Identify which cell holds the provided text, then report its (x, y) central coordinate. 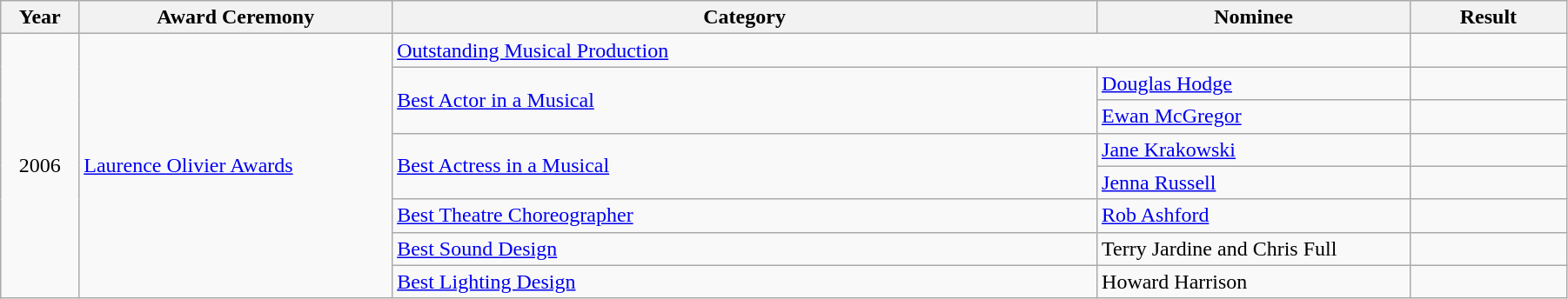
Jane Krakowski (1254, 149)
Douglas Hodge (1254, 83)
Best Actor in a Musical (745, 100)
Outstanding Musical Production (901, 50)
Terry Jardine and Chris Full (1254, 249)
Nominee (1254, 17)
Result (1488, 17)
Howard Harrison (1254, 282)
Award Ceremony (236, 17)
2006 (40, 166)
Year (40, 17)
Category (745, 17)
Best Lighting Design (745, 282)
Best Sound Design (745, 249)
Best Theatre Choreographer (745, 216)
Rob Ashford (1254, 216)
Best Actress in a Musical (745, 166)
Ewan McGregor (1254, 116)
Jenna Russell (1254, 183)
Laurence Olivier Awards (236, 166)
